Scan for the cell matching the given text and deliver its [X, Y] coordinate at center. 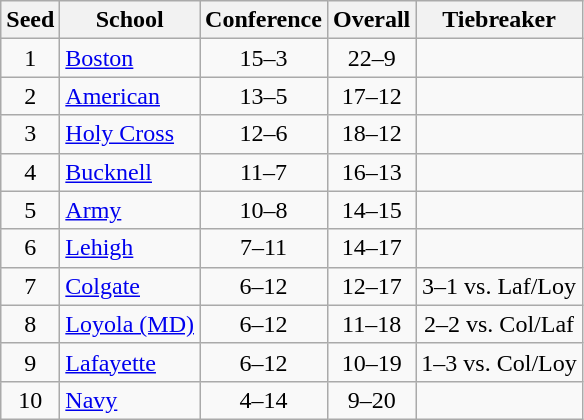
2 [30, 96]
10–8 [264, 210]
15–3 [264, 58]
Lehigh [130, 248]
Loyola (MD) [130, 324]
4–14 [264, 400]
3–1 vs. Laf/Loy [499, 286]
Overall [371, 20]
10 [30, 400]
Army [130, 210]
Tiebreaker [499, 20]
7 [30, 286]
Bucknell [130, 172]
9 [30, 362]
1–3 vs. Col/Loy [499, 362]
13–5 [264, 96]
Holy Cross [130, 134]
7–11 [264, 248]
Lafayette [130, 362]
Seed [30, 20]
14–17 [371, 248]
4 [30, 172]
11–18 [371, 324]
Navy [130, 400]
9–20 [371, 400]
12–17 [371, 286]
18–12 [371, 134]
Conference [264, 20]
1 [30, 58]
8 [30, 324]
17–12 [371, 96]
5 [30, 210]
3 [30, 134]
School [130, 20]
16–13 [371, 172]
14–15 [371, 210]
6 [30, 248]
12–6 [264, 134]
American [130, 96]
10–19 [371, 362]
2–2 vs. Col/Laf [499, 324]
11–7 [264, 172]
22–9 [371, 58]
Colgate [130, 286]
Boston [130, 58]
